Search for the cell housing the specified text and yield its (x, y) center coordinate. 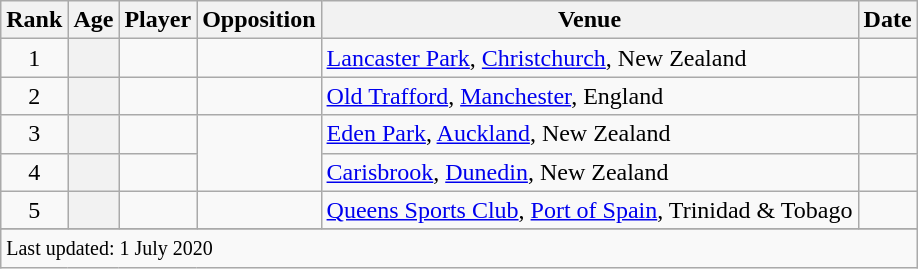
Date (888, 20)
Age (94, 20)
3 (34, 134)
Queens Sports Club, Port of Spain, Trinidad & Tobago (590, 210)
Last updated: 1 July 2020 (459, 248)
Venue (590, 20)
Old Trafford, Manchester, England (590, 96)
Rank (34, 20)
Carisbrook, Dunedin, New Zealand (590, 172)
Eden Park, Auckland, New Zealand (590, 134)
Lancaster Park, Christchurch, New Zealand (590, 58)
2 (34, 96)
Player (158, 20)
5 (34, 210)
4 (34, 172)
1 (34, 58)
Opposition (259, 20)
